Return the [x, y] coordinate for the center point of the cell that contains the specified text.  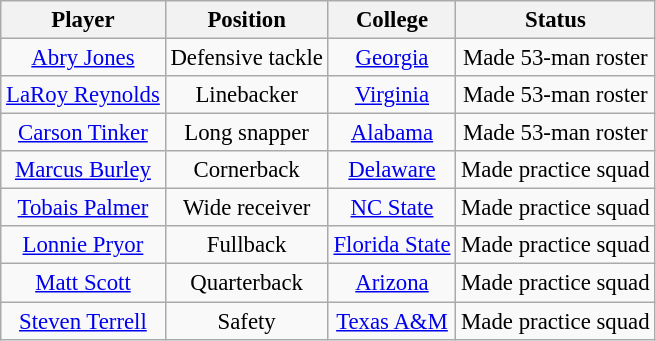
NC State [392, 208]
Steven Terrell [83, 321]
College [392, 20]
Delaware [392, 170]
LaRoy Reynolds [83, 95]
Fullback [246, 245]
Cornerback [246, 170]
Arizona [392, 283]
Lonnie Pryor [83, 245]
Defensive tackle [246, 58]
Long snapper [246, 133]
Linebacker [246, 95]
Carson Tinker [83, 133]
Texas A&M [392, 321]
Alabama [392, 133]
Wide receiver [246, 208]
Position [246, 20]
Georgia [392, 58]
Quarterback [246, 283]
Status [556, 20]
Tobais Palmer [83, 208]
Matt Scott [83, 283]
Safety [246, 321]
Abry Jones [83, 58]
Florida State [392, 245]
Marcus Burley [83, 170]
Virginia [392, 95]
Player [83, 20]
